Extract the [x, y] coordinate from the center of the cell holding the provided text.  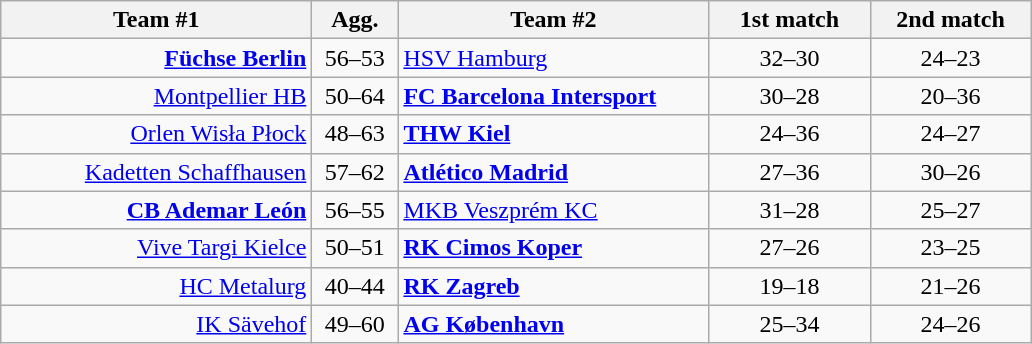
23–25 [950, 248]
1st match [790, 20]
20–36 [950, 96]
Team #1 [156, 20]
RK Zagreb [554, 286]
56–55 [355, 210]
Team #2 [554, 20]
27–26 [790, 248]
25–34 [790, 324]
Füchse Berlin [156, 58]
24–23 [950, 58]
24–27 [950, 134]
56–53 [355, 58]
24–26 [950, 324]
HSV Hamburg [554, 58]
AG København [554, 324]
48–63 [355, 134]
Orlen Wisła Płock [156, 134]
49–60 [355, 324]
IK Sävehof [156, 324]
25–27 [950, 210]
32–30 [790, 58]
27–36 [790, 172]
FC Barcelona Intersport [554, 96]
50–64 [355, 96]
31–28 [790, 210]
MKB Veszprém KC [554, 210]
RK Cimos Koper [554, 248]
Vive Targi Kielce [156, 248]
Montpellier HB [156, 96]
24–36 [790, 134]
HC Metalurg [156, 286]
2nd match [950, 20]
CB Ademar León [156, 210]
57–62 [355, 172]
19–18 [790, 286]
Agg. [355, 20]
Atlético Madrid [554, 172]
50–51 [355, 248]
40–44 [355, 286]
30–28 [790, 96]
21–26 [950, 286]
Kadetten Schaffhausen [156, 172]
30–26 [950, 172]
THW Kiel [554, 134]
